Determine the (x, y) coordinate at the center of the cell enclosing the given text.  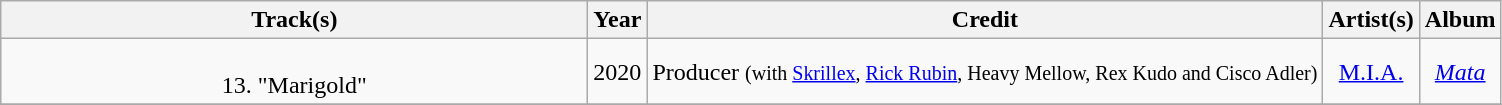
Mata (1460, 72)
Track(s) (294, 20)
13. "Marigold" (294, 72)
Year (618, 20)
Artist(s) (1371, 20)
Album (1460, 20)
Credit (985, 20)
2020 (618, 72)
M.I.A. (1371, 72)
Producer (with Skrillex, Rick Rubin, Heavy Mellow, Rex Kudo and Cisco Adler) (985, 72)
